Return (x, y) of the center of cell containing provided text 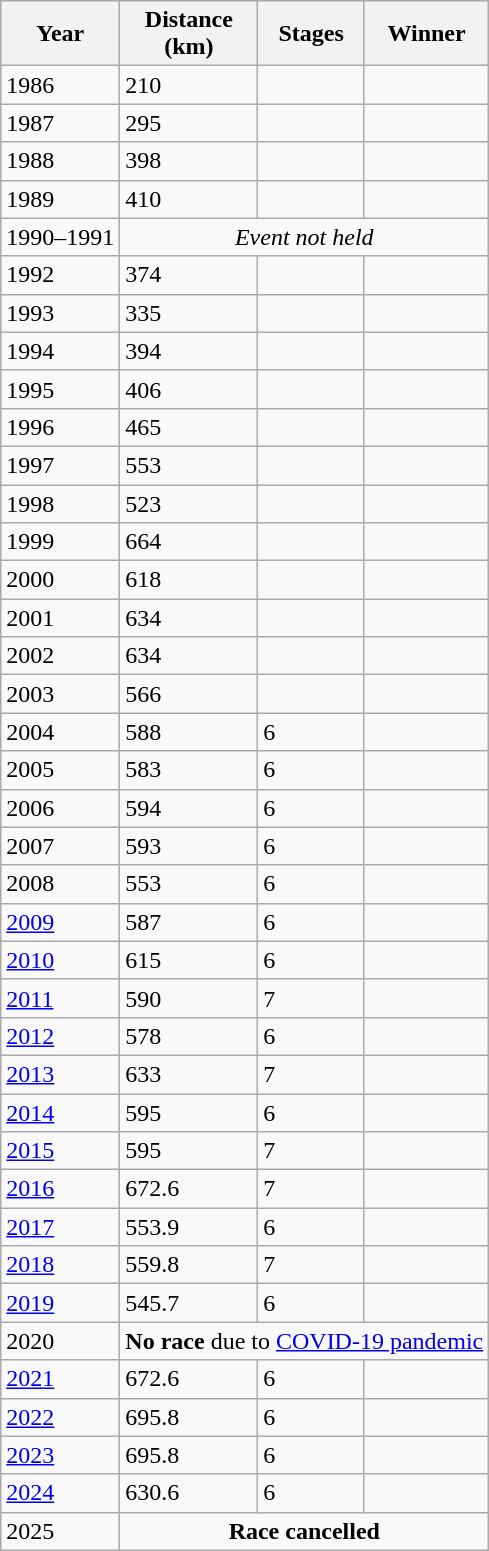
2000 (60, 580)
664 (189, 542)
1994 (60, 351)
374 (189, 275)
Race cancelled (304, 1531)
2014 (60, 1113)
1990–1991 (60, 237)
2007 (60, 846)
406 (189, 389)
2013 (60, 1074)
2005 (60, 770)
630.6 (189, 1493)
1997 (60, 465)
Event not held (304, 237)
588 (189, 732)
2024 (60, 1493)
2009 (60, 922)
590 (189, 998)
587 (189, 922)
465 (189, 427)
No race due to COVID-19 pandemic (304, 1341)
2002 (60, 656)
1992 (60, 275)
1996 (60, 427)
523 (189, 503)
394 (189, 351)
410 (189, 199)
2022 (60, 1417)
615 (189, 960)
2021 (60, 1379)
1989 (60, 199)
594 (189, 808)
398 (189, 161)
335 (189, 313)
Winner (426, 34)
2017 (60, 1227)
633 (189, 1074)
578 (189, 1036)
Stages (311, 34)
295 (189, 123)
1998 (60, 503)
593 (189, 846)
2011 (60, 998)
2023 (60, 1455)
2006 (60, 808)
2010 (60, 960)
2012 (60, 1036)
1993 (60, 313)
2020 (60, 1341)
2003 (60, 694)
2018 (60, 1265)
1995 (60, 389)
2019 (60, 1303)
2015 (60, 1151)
2008 (60, 884)
Distance(km) (189, 34)
1988 (60, 161)
210 (189, 85)
545.7 (189, 1303)
Year (60, 34)
566 (189, 694)
2004 (60, 732)
559.8 (189, 1265)
2001 (60, 618)
1986 (60, 85)
2016 (60, 1189)
583 (189, 770)
618 (189, 580)
1987 (60, 123)
1999 (60, 542)
2025 (60, 1531)
553.9 (189, 1227)
